Identify which cell holds the provided text, then report its [x, y] central coordinate. 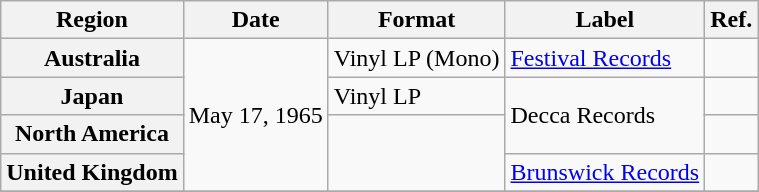
Japan [92, 96]
Festival Records [605, 58]
Format [416, 20]
Brunswick Records [605, 172]
Region [92, 20]
North America [92, 134]
Decca Records [605, 115]
Australia [92, 58]
Label [605, 20]
United Kingdom [92, 172]
Ref. [732, 20]
Vinyl LP [416, 96]
May 17, 1965 [256, 115]
Vinyl LP (Mono) [416, 58]
Date [256, 20]
